Return the (X, Y) coordinate for the center point of the cell that contains the specified text.  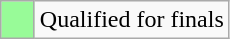
Qualified for finals (132, 20)
